Extract the [X, Y] coordinate from the center of the cell holding the provided text.  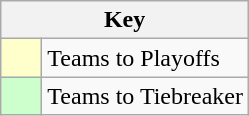
Teams to Tiebreaker [146, 96]
Key [125, 20]
Teams to Playoffs [146, 58]
